Search for the cell housing the specified text and yield its (X, Y) center coordinate. 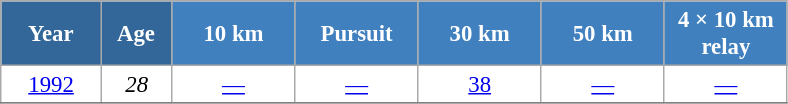
28 (136, 85)
1992 (52, 85)
Pursuit (356, 34)
50 km (602, 34)
Year (52, 34)
4 × 10 km relay (726, 34)
30 km (480, 34)
Age (136, 34)
38 (480, 85)
10 km (234, 34)
